Detect which cell encompasses the target text, then output its [x, y] center coordinate. 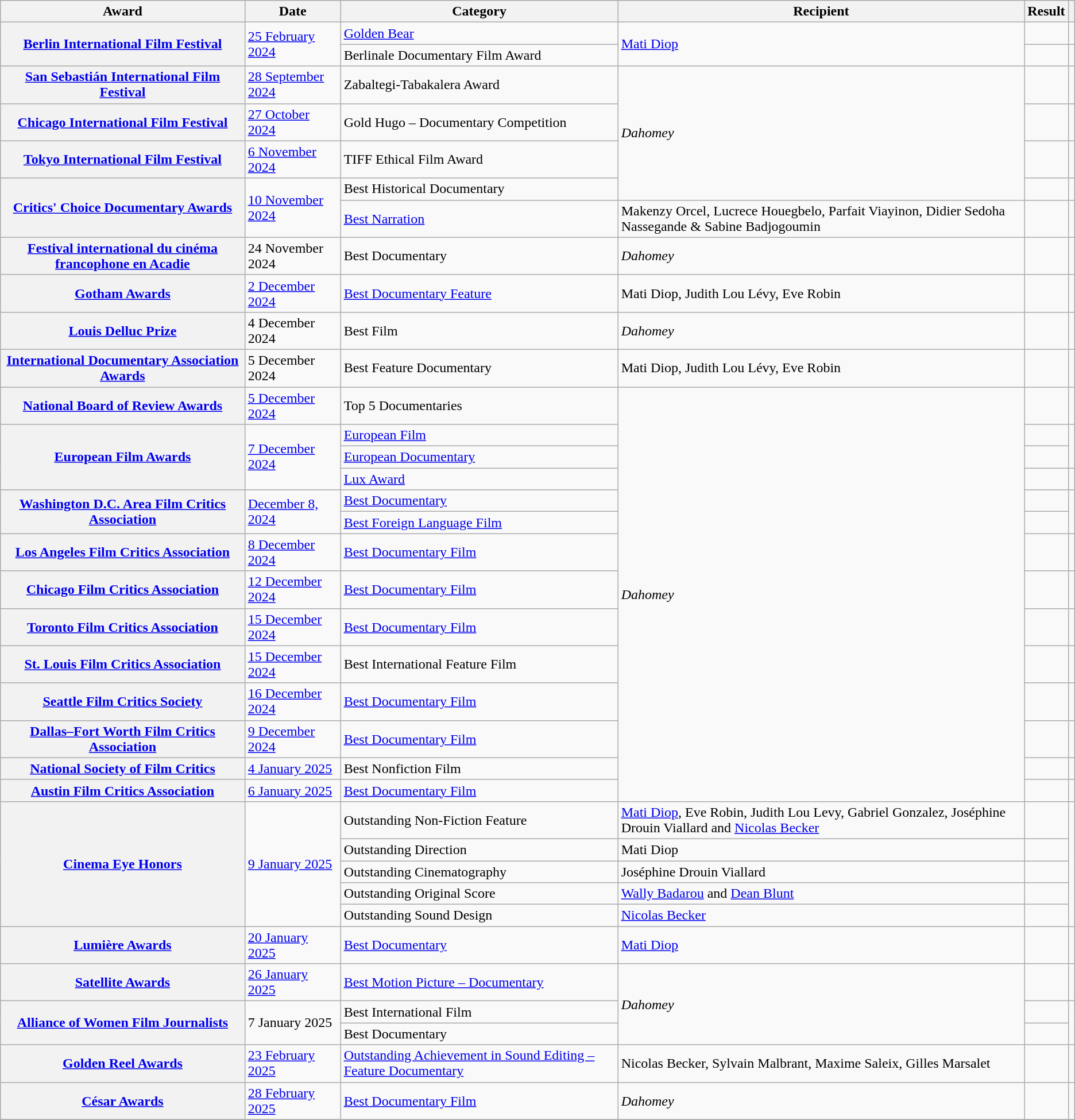
6 November 2024 [293, 160]
Best International Feature Film [479, 664]
4 January 2025 [293, 768]
Makenzy Orcel, Lucrece Houegbelo, Parfait Viayinon, Didier Sedoha Nassegande & Sabine Badjogoumin [821, 218]
Tokyo International Film Festival [123, 160]
Lumière Awards [123, 945]
Best International Film [479, 1012]
European Documentary [479, 457]
27 October 2024 [293, 122]
Golden Bear [479, 33]
Satellite Awards [123, 982]
TIFF Ethical Film Award [479, 160]
Best Film [479, 331]
National Society of Film Critics [123, 768]
Wally Badarou and Dean Blunt [821, 894]
Outstanding Achievement in Sound Editing – Feature Documentary [479, 1064]
Louis Delluc Prize [123, 331]
Best Feature Documentary [479, 368]
20 January 2025 [293, 945]
European Film [479, 435]
28 February 2025 [293, 1100]
Lux Award [479, 479]
Outstanding Original Score [479, 894]
26 January 2025 [293, 982]
Best Documentary Feature [479, 293]
Nicolas Becker, Sylvain Malbrant, Maxime Saleix, Gilles Marsalet [821, 1064]
Washington D.C. Area Film Critics Association [123, 512]
Alliance of Women Film Journalists [123, 1023]
Mati Diop, Eve Robin, Judith Lou Levy, Gabriel Gonzalez, Joséphine Drouin Viallard and Nicolas Becker [821, 820]
6 January 2025 [293, 790]
Recipient [821, 11]
24 November 2024 [293, 256]
Festival international du cinéma francophone en Acadie [123, 256]
Chicago International Film Festival [123, 122]
7 December 2024 [293, 457]
Seattle Film Critics Society [123, 702]
César Awards [123, 1100]
16 December 2024 [293, 702]
Best Nonfiction Film [479, 768]
Best Motion Picture – Documentary [479, 982]
Critics' Choice Documentary Awards [123, 208]
28 September 2024 [293, 85]
7 January 2025 [293, 1023]
12 December 2024 [293, 589]
Best Historical Documentary [479, 189]
Gold Hugo – Documentary Competition [479, 122]
Austin Film Critics Association [123, 790]
Award [123, 11]
Chicago Film Critics Association [123, 589]
Category [479, 11]
9 December 2024 [293, 739]
Berlinale Documentary Film Award [479, 55]
23 February 2025 [293, 1064]
Los Angeles Film Critics Association [123, 553]
Nicolas Becker [821, 916]
Best Narration [479, 218]
2 December 2024 [293, 293]
4 December 2024 [293, 331]
European Film Awards [123, 457]
International Documentary Association Awards [123, 368]
8 December 2024 [293, 553]
San Sebastián International Film Festival [123, 85]
Outstanding Sound Design [479, 916]
Cinema Eye Honors [123, 864]
Toronto Film Critics Association [123, 627]
Best Foreign Language Film [479, 523]
9 January 2025 [293, 864]
Outstanding Direction [479, 849]
St. Louis Film Critics Association [123, 664]
10 November 2024 [293, 208]
Outstanding Cinematography [479, 871]
Outstanding Non-Fiction Feature [479, 820]
Joséphine Drouin Viallard [821, 871]
Zabaltegi-Tabakalera Award [479, 85]
National Board of Review Awards [123, 405]
25 February 2024 [293, 44]
Berlin International Film Festival [123, 44]
Gotham Awards [123, 293]
Date [293, 11]
Dallas–Fort Worth Film Critics Association [123, 739]
December 8, 2024 [293, 512]
Result [1046, 11]
Top 5 Documentaries [479, 405]
Golden Reel Awards [123, 1064]
